Scan for the cell matching the given text and deliver its [x, y] coordinate at center. 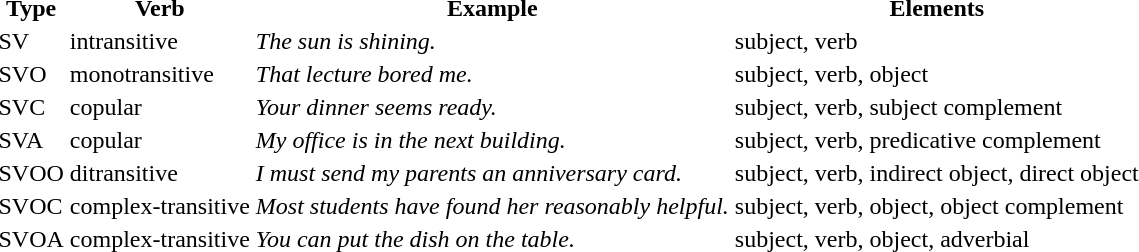
The sun is shining. [492, 41]
complex-transitive [160, 206]
intransitive [160, 41]
Your dinner seems ready. [492, 107]
I must send my parents an anniversary card. [492, 173]
That lecture bored me. [492, 74]
My office is in the next building. [492, 140]
ditransitive [160, 173]
monotransitive [160, 74]
Most students have found her reasonably helpful. [492, 206]
